From the cell containing the given text, extract its center point as (X, Y) coordinate. 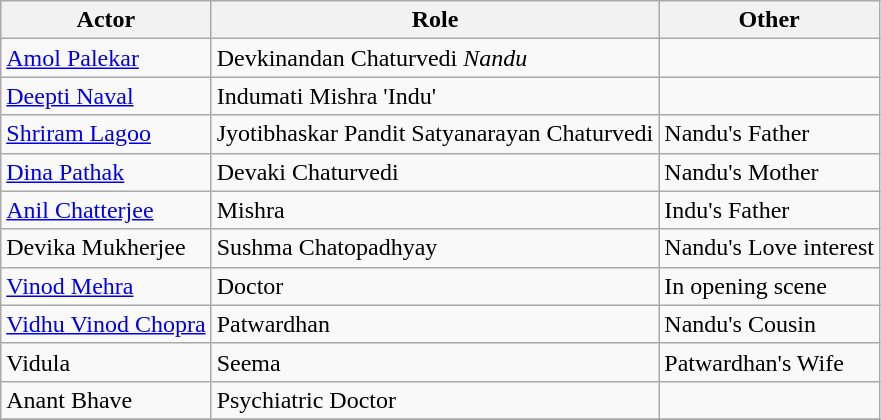
Seema (435, 362)
Nandu's Cousin (770, 324)
Other (770, 20)
Vidula (106, 362)
Vinod Mehra (106, 286)
Anil Chatterjee (106, 210)
Anant Bhave (106, 400)
Nandu's Mother (770, 172)
Devika Mukherjee (106, 248)
Shriram Lagoo (106, 134)
Jyotibhaskar Pandit Satyanarayan Chaturvedi (435, 134)
Nandu's Father (770, 134)
Indu's Father (770, 210)
Role (435, 20)
Deepti Naval (106, 96)
Amol Palekar (106, 58)
Actor (106, 20)
Patwardhan's Wife (770, 362)
Mishra (435, 210)
Doctor (435, 286)
Patwardhan (435, 324)
Devaki Chaturvedi (435, 172)
Dina Pathak (106, 172)
Vidhu Vinod Chopra (106, 324)
Sushma Chatopadhyay (435, 248)
Psychiatric Doctor (435, 400)
In opening scene (770, 286)
Nandu's Love interest (770, 248)
Devkinandan Chaturvedi Nandu (435, 58)
Indumati Mishra 'Indu' (435, 96)
